Provide the [x, y] coordinate of the cell's center where the given text is located.  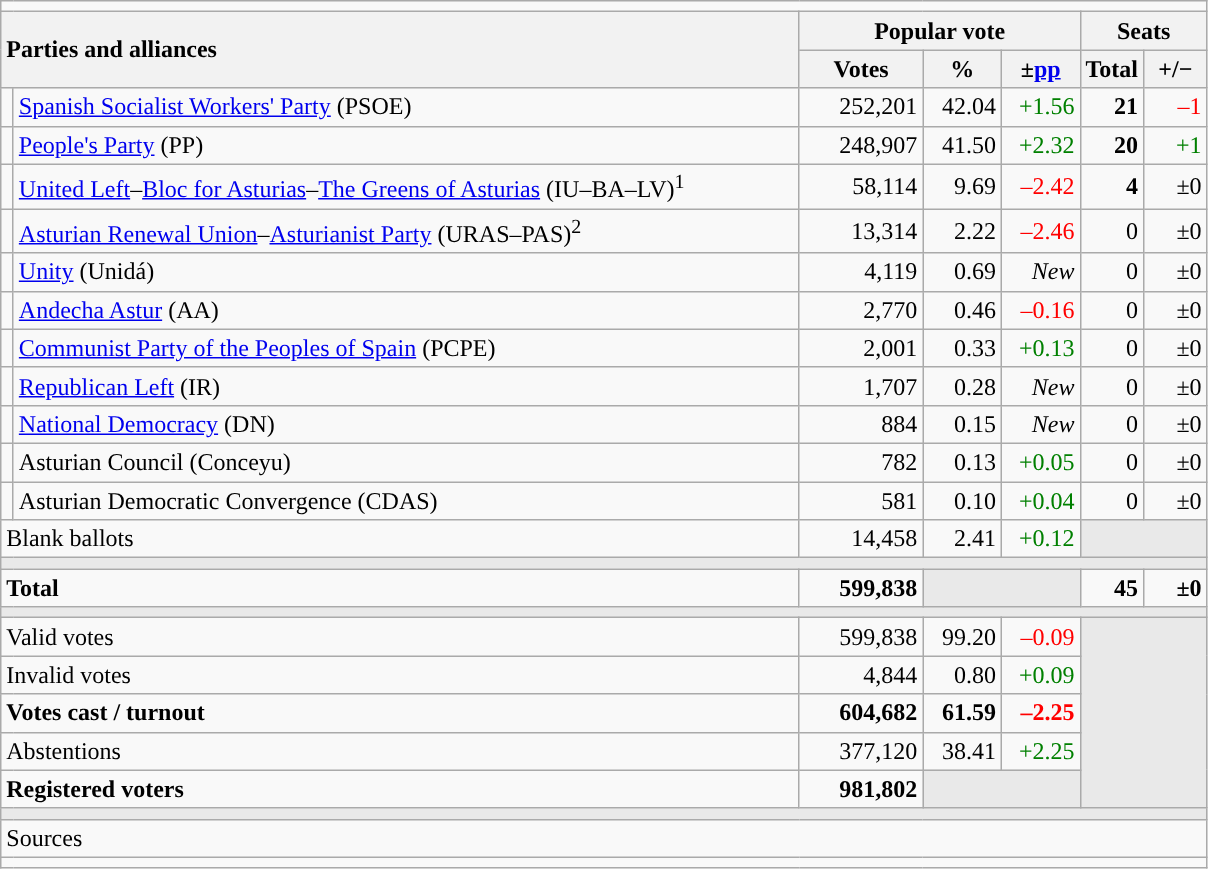
Invalid votes [400, 675]
–2.46 [1040, 232]
0.69 [962, 272]
252,201 [861, 107]
4 [1112, 186]
Asturian Renewal Union–Asturianist Party (URAS–PAS)2 [406, 232]
0.33 [962, 348]
Votes cast / turnout [400, 713]
2.22 [962, 232]
377,120 [861, 751]
248,907 [861, 145]
581 [861, 501]
604,682 [861, 713]
–2.42 [1040, 186]
Republican Left (IR) [406, 386]
0.80 [962, 675]
42.04 [962, 107]
Unity (Unidá) [406, 272]
Votes [861, 69]
99.20 [962, 637]
Seats [1144, 31]
61.59 [962, 713]
0.46 [962, 310]
20 [1112, 145]
United Left–Bloc for Asturias–The Greens of Asturias (IU–BA–LV)1 [406, 186]
Abstentions [400, 751]
Andecha Astur (AA) [406, 310]
4,119 [861, 272]
9.69 [962, 186]
2.41 [962, 539]
38.41 [962, 751]
Parties and alliances [400, 50]
1,707 [861, 386]
Asturian Council (Conceyu) [406, 462]
–2.25 [1040, 713]
45 [1112, 588]
Spanish Socialist Workers' Party (PSOE) [406, 107]
+0.09 [1040, 675]
National Democracy (DN) [406, 424]
981,802 [861, 789]
884 [861, 424]
Blank ballots [400, 539]
+0.04 [1040, 501]
14,458 [861, 539]
+2.32 [1040, 145]
0.15 [962, 424]
0.10 [962, 501]
2,770 [861, 310]
782 [861, 462]
+2.25 [1040, 751]
+0.05 [1040, 462]
+1.56 [1040, 107]
41.50 [962, 145]
21 [1112, 107]
2,001 [861, 348]
+/− [1176, 69]
Valid votes [400, 637]
–0.16 [1040, 310]
–1 [1176, 107]
Asturian Democratic Convergence (CDAS) [406, 501]
0.28 [962, 386]
Sources [604, 838]
13,314 [861, 232]
Registered voters [400, 789]
Popular vote [940, 31]
% [962, 69]
People's Party (PP) [406, 145]
Communist Party of the Peoples of Spain (PCPE) [406, 348]
–0.09 [1040, 637]
+1 [1176, 145]
4,844 [861, 675]
0.13 [962, 462]
±pp [1040, 69]
+0.12 [1040, 539]
58,114 [861, 186]
+0.13 [1040, 348]
